Identify which cell holds the provided text, then report its [x, y] central coordinate. 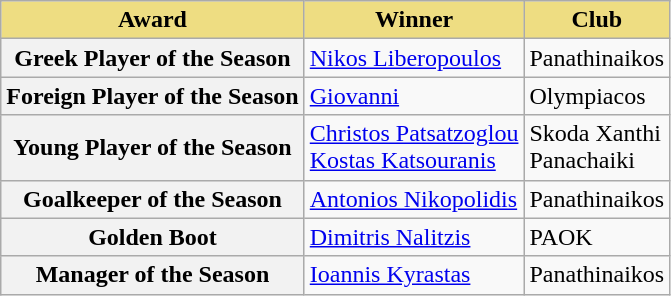
Antonios Nikopolidis [414, 199]
Skoda XanthiPanachaiki [597, 148]
Manager of the Season [152, 275]
Olympiacos [597, 96]
Golden Boot [152, 237]
Dimitris Nalitzis [414, 237]
Winner [414, 20]
Giovanni [414, 96]
PAOK [597, 237]
Goalkeeper of the Season [152, 199]
Greek Player of the Season [152, 58]
Club [597, 20]
Ioannis Kyrastas [414, 275]
Foreign Player of the Season [152, 96]
Christos Patsatzoglou Kostas Katsouranis [414, 148]
Young Player of the Season [152, 148]
Nikos Liberopoulos [414, 58]
Award [152, 20]
